Output the [X, Y] coordinate of the center of the cell containing the given text.  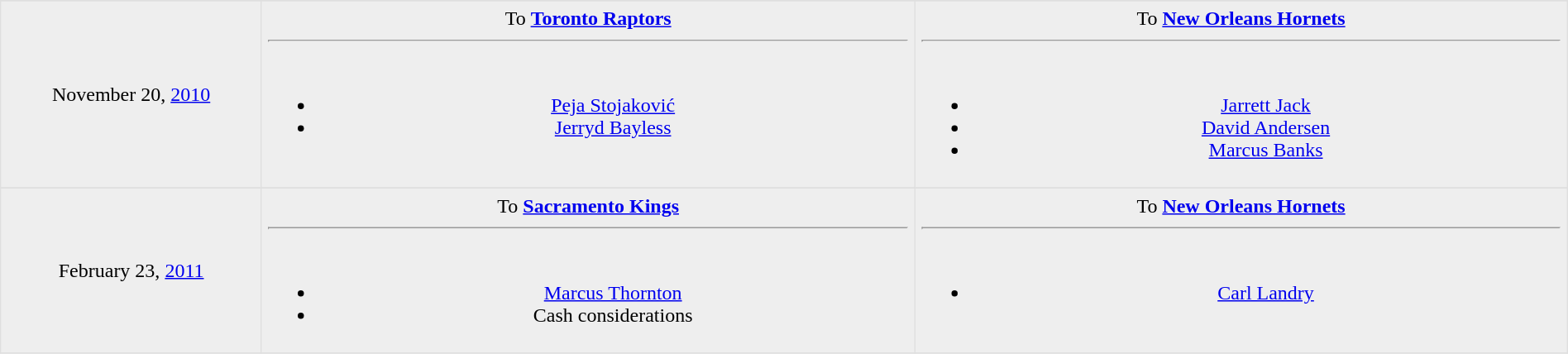
To New Orleans Hornets Carl Landry [1241, 270]
November 20, 2010 [131, 94]
To Toronto Raptors Peja Stojaković Jerryd Bayless [587, 94]
To New Orleans Hornets Jarrett Jack David Andersen Marcus Banks [1241, 94]
February 23, 2011 [131, 270]
To Sacramento Kings Marcus ThorntonCash considerations [587, 270]
